Return the [X, Y] coordinate for the center point of the cell that contains the specified text.  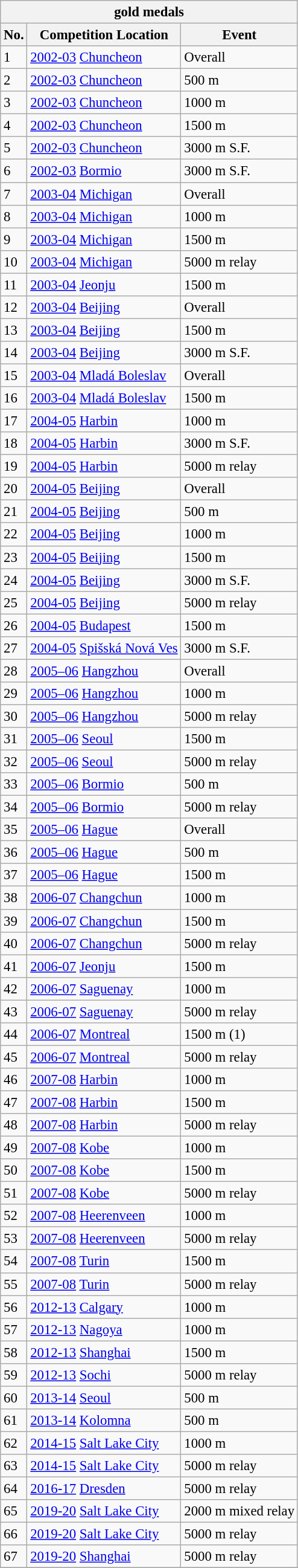
22 [14, 535]
31 [14, 739]
2016-17 Dresden [104, 1489]
27 [14, 648]
6 [14, 171]
51 [14, 1193]
64 [14, 1489]
60 [14, 1398]
45 [14, 1057]
25 [14, 602]
2006-07 Jeonju [104, 966]
63 [14, 1466]
34 [14, 807]
2012-13 Shanghai [104, 1352]
2013-14 Seoul [104, 1398]
39 [14, 921]
66 [14, 1534]
13 [14, 330]
9 [14, 239]
44 [14, 1034]
43 [14, 1011]
37 [14, 876]
23 [14, 557]
47 [14, 1102]
46 [14, 1080]
2012-13 Nagoya [104, 1329]
56 [14, 1307]
50 [14, 1170]
52 [14, 1216]
19 [14, 466]
59 [14, 1375]
8 [14, 216]
33 [14, 784]
62 [14, 1443]
30 [14, 716]
Event [239, 35]
61 [14, 1421]
48 [14, 1125]
32 [14, 762]
54 [14, 1262]
No. [14, 35]
16 [14, 398]
21 [14, 512]
2003-04 Jeonju [104, 285]
57 [14, 1329]
1500 m (1) [239, 1034]
12 [14, 308]
38 [14, 898]
29 [14, 694]
65 [14, 1511]
Competition Location [104, 35]
2013-14 Kolomna [104, 1421]
3 [14, 103]
35 [14, 830]
2019-20 Shanghai [104, 1557]
10 [14, 262]
2004-05 Spišská Nová Ves [104, 648]
2004-05 Budapest [104, 625]
gold medals [150, 12]
18 [14, 444]
2000 m mixed relay [239, 1511]
17 [14, 421]
55 [14, 1284]
53 [14, 1239]
26 [14, 625]
2012-13 Sochi [104, 1375]
49 [14, 1148]
11 [14, 285]
67 [14, 1557]
2012-13 Calgary [104, 1307]
2 [14, 80]
14 [14, 353]
58 [14, 1352]
42 [14, 989]
4 [14, 126]
1 [14, 57]
41 [14, 966]
24 [14, 580]
15 [14, 375]
40 [14, 943]
2002-03 Bormio [104, 171]
28 [14, 671]
20 [14, 489]
5 [14, 148]
7 [14, 194]
36 [14, 853]
